Detect which cell encompasses the target text, then output its [x, y] center coordinate. 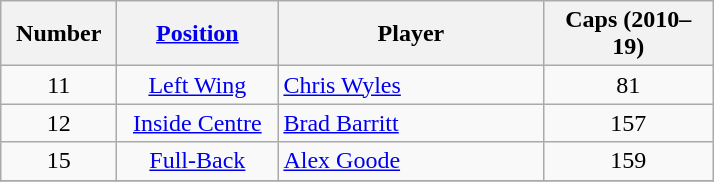
12 [59, 123]
Inside Centre [198, 123]
Chris Wyles [411, 85]
Number [59, 34]
Player [411, 34]
Brad Barritt [411, 123]
Position [198, 34]
159 [628, 161]
81 [628, 85]
157 [628, 123]
15 [59, 161]
Full-Back [198, 161]
11 [59, 85]
Caps (2010–19) [628, 34]
Left Wing [198, 85]
Alex Goode [411, 161]
